Return the [X, Y] coordinate for the center point of the cell that contains the specified text.  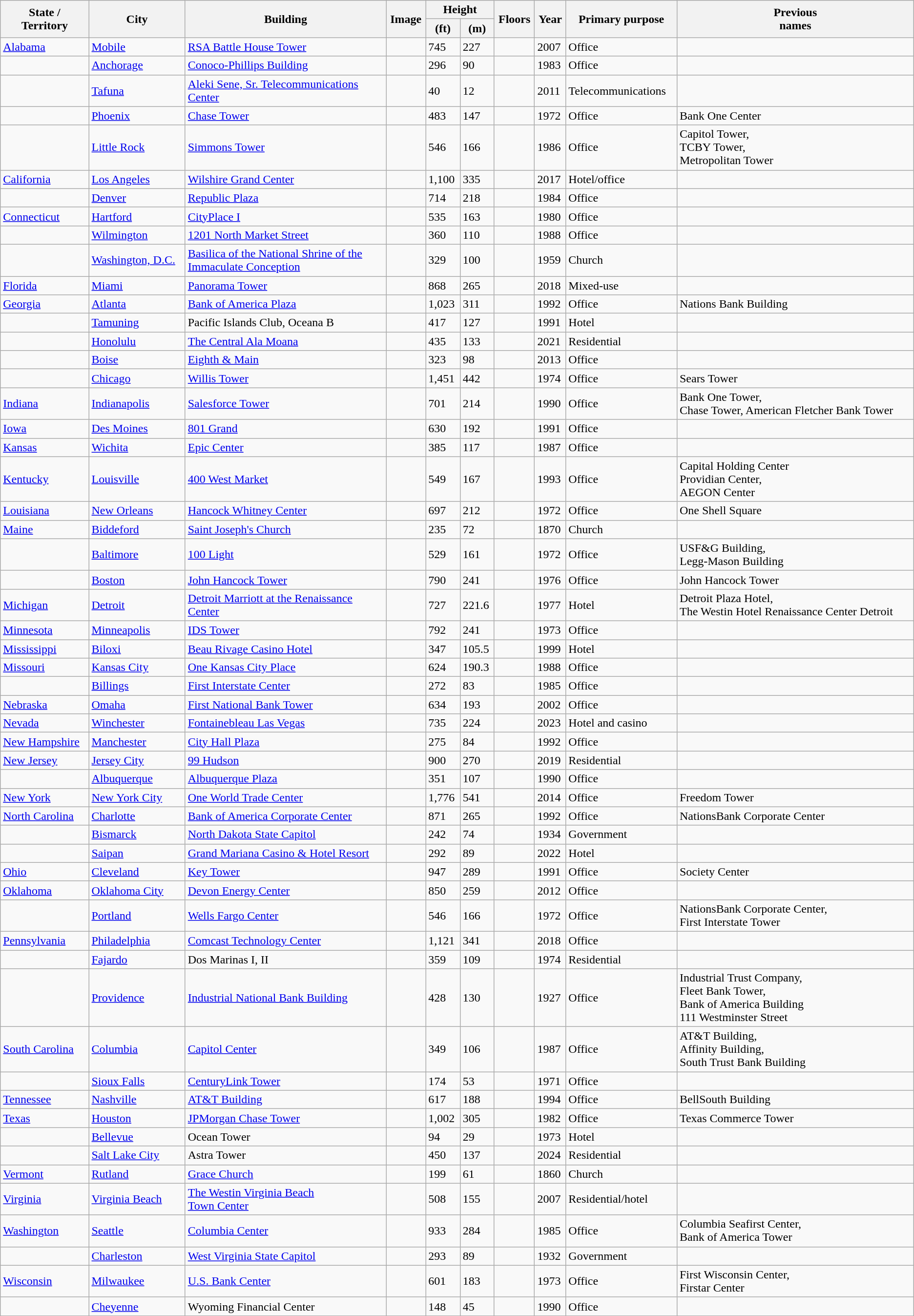
1994 [550, 1100]
Bank One Center [795, 116]
624 [443, 668]
272 [443, 686]
1870 [550, 529]
529 [443, 555]
1999 [550, 649]
701 [443, 403]
USF&G Building,Legg-Mason Building [795, 555]
Kansas [45, 447]
Year [550, 19]
Key Tower [285, 872]
Columbia [137, 1049]
Rutland [137, 1174]
Wilmington [137, 235]
270 [477, 760]
61 [477, 1174]
871 [443, 816]
341 [477, 940]
Georgia [45, 304]
Biloxi [137, 649]
790 [443, 580]
Mobile [137, 47]
735 [443, 723]
155 [477, 1199]
Fontainebleau Las Vegas [285, 723]
617 [443, 1100]
Des Moines [137, 429]
450 [443, 1155]
Panorama Tower [285, 286]
Bismarck [137, 835]
Little Rock [137, 147]
Columbia Seafirst Center,Bank of America Tower [795, 1231]
359 [443, 960]
1980 [550, 216]
2023 [550, 723]
Indiana [45, 403]
New Jersey [45, 760]
Industrial Trust Company,Fleet Bank Tower,Bank of America Building111 Westminster Street [795, 998]
110 [477, 235]
Bellevue [137, 1137]
Tafuna [137, 91]
Pacific Islands Club, Oceana B [285, 323]
1983 [550, 65]
Milwaukee [137, 1281]
12 [477, 91]
Maine [45, 529]
Ohio [45, 872]
1993 [550, 479]
Miami [137, 286]
Billings [137, 686]
2013 [550, 360]
72 [477, 529]
North Carolina [45, 816]
The Westin Virginia BeachTown Center [285, 1199]
Conoco-Phillips Building [285, 65]
Wyoming Financial Center [285, 1306]
South Carolina [45, 1049]
442 [477, 378]
1986 [550, 147]
NationsBank Corporate Center,First Interstate Tower [795, 915]
259 [477, 890]
First Interstate Center [285, 686]
Mixed-use [622, 286]
Wisconsin [45, 1281]
Previousnames [795, 19]
Pennsylvania [45, 940]
1,776 [443, 797]
Atlanta [137, 304]
Wilshire Grand Center [285, 179]
Capitol Tower,TCBY Tower,Metropolitan Tower [795, 147]
Hartford [137, 216]
Wichita [137, 447]
199 [443, 1174]
Bank of America Corporate Center [285, 816]
Astra Tower [285, 1155]
174 [443, 1081]
New Orleans [137, 511]
2014 [550, 797]
293 [443, 1256]
Houston [137, 1118]
1927 [550, 998]
Aleki Sene, Sr. Telecommunications Center [285, 91]
Texas [45, 1118]
Cheyenne [137, 1306]
Winchester [137, 723]
697 [443, 511]
167 [477, 479]
385 [443, 447]
98 [477, 360]
Society Center [795, 872]
Image [406, 19]
One World Trade Center [285, 797]
727 [443, 605]
2002 [550, 705]
Washington, D.C. [137, 260]
Vermont [45, 1174]
483 [443, 116]
Virginia Beach [137, 1199]
40 [443, 91]
Kansas City [137, 668]
212 [477, 511]
Virginia [45, 1199]
Dos Marinas I, II [285, 960]
947 [443, 872]
99 Hudson [285, 760]
109 [477, 960]
1971 [550, 1081]
351 [443, 779]
North Dakota State Capitol [285, 835]
Basilica of the National Shrine of the Immaculate Conception [285, 260]
Freedom Tower [795, 797]
Detroit [137, 605]
Phoenix [137, 116]
Columbia Center [285, 1231]
2022 [550, 853]
U.S. Bank Center [285, 1281]
1959 [550, 260]
Mississippi [45, 649]
Hancock Whitney Center [285, 511]
Sioux Falls [137, 1081]
192 [477, 429]
Jersey City [137, 760]
Detroit Marriott at the Renaissance Center [285, 605]
130 [477, 998]
Minnesota [45, 630]
218 [477, 198]
360 [443, 235]
Honolulu [137, 341]
Sears Tower [795, 378]
Willis Tower [285, 378]
137 [477, 1155]
188 [477, 1100]
1932 [550, 1256]
BellSouth Building [795, 1100]
335 [477, 179]
Indianapolis [137, 403]
Telecommunications [622, 91]
Oklahoma [45, 890]
City Hall Plaza [285, 742]
Alabama [45, 47]
One Shell Square [795, 511]
Charleston [137, 1256]
29 [477, 1137]
549 [443, 479]
JPMorgan Chase Tower [285, 1118]
The Central Ala Moana [285, 341]
New York [45, 797]
West Virginia State Capitol [285, 1256]
Height [460, 10]
Portland [137, 915]
RSA Battle House Tower [285, 47]
105.5 [477, 649]
Chicago [137, 378]
541 [477, 797]
CenturyLink Tower [285, 1081]
714 [443, 198]
Grand Mariana Casino & Hotel Resort [285, 853]
347 [443, 649]
Hotel/office [622, 179]
1,100 [443, 179]
745 [443, 47]
329 [443, 260]
275 [443, 742]
1,002 [443, 1118]
1984 [550, 198]
Los Angeles [137, 179]
Simmons Tower [285, 147]
Albuquerque Plaza [285, 779]
New York City [137, 797]
Biddeford [137, 529]
801 Grand [285, 429]
IDS Tower [285, 630]
Providence [137, 998]
242 [443, 835]
224 [477, 723]
508 [443, 1199]
Hotel and casino [622, 723]
100 [477, 260]
Wells Fargo Center [285, 915]
Boston [137, 580]
Tennessee [45, 1100]
(ft) [443, 28]
296 [443, 65]
(m) [477, 28]
535 [443, 216]
Albuquerque [137, 779]
133 [477, 341]
Building [285, 19]
Detroit Plaza Hotel,The Westin Hotel Renaissance Center Detroit [795, 605]
Comcast Technology Center [285, 940]
94 [443, 1137]
NationsBank Corporate Center [795, 816]
New Hampshire [45, 742]
1201 North Market Street [285, 235]
289 [477, 872]
850 [443, 890]
227 [477, 47]
84 [477, 742]
933 [443, 1231]
Nations Bank Building [795, 304]
100 Light [285, 555]
190.3 [477, 668]
148 [443, 1306]
163 [477, 216]
1982 [550, 1118]
Industrial National Bank Building [285, 998]
California [45, 179]
349 [443, 1049]
292 [443, 853]
Nebraska [45, 705]
Tamuning [137, 323]
305 [477, 1118]
Manchester [137, 742]
Chase Tower [285, 116]
601 [443, 1281]
Boise [137, 360]
Republic Plaza [285, 198]
Michigan [45, 605]
Baltimore [137, 555]
2019 [550, 760]
428 [443, 998]
435 [443, 341]
First Wisconsin Center,Firstar Center [795, 1281]
Salesforce Tower [285, 403]
90 [477, 65]
417 [443, 323]
Epic Center [285, 447]
One Kansas City Place [285, 668]
Charlotte [137, 816]
868 [443, 286]
First National Bank Tower [285, 705]
1,121 [443, 940]
Omaha [137, 705]
900 [443, 760]
311 [477, 304]
Grace Church [285, 1174]
117 [477, 447]
Louisville [137, 479]
74 [477, 835]
Missouri [45, 668]
792 [443, 630]
183 [477, 1281]
AT&T Building,Affinity Building,South Trust Bank Building [795, 1049]
City [137, 19]
Denver [137, 198]
State /Territory [45, 19]
1860 [550, 1174]
Capital Holding CenterProvidian Center,AEGON Center [795, 479]
Cleveland [137, 872]
Philadelphia [137, 940]
1976 [550, 580]
634 [443, 705]
161 [477, 555]
221.6 [477, 605]
Connecticut [45, 216]
214 [477, 403]
Anchorage [137, 65]
Louisiana [45, 511]
Residential/hotel [622, 1199]
Ocean Tower [285, 1137]
2021 [550, 341]
Bank of America Plaza [285, 304]
235 [443, 529]
Saint Joseph's Church [285, 529]
2017 [550, 179]
Texas Commerce Tower [795, 1118]
Seattle [137, 1231]
Kentucky [45, 479]
83 [477, 686]
1,023 [443, 304]
Floors [515, 19]
1977 [550, 605]
53 [477, 1081]
630 [443, 429]
Iowa [45, 429]
284 [477, 1231]
AT&T Building [285, 1100]
106 [477, 1049]
2024 [550, 1155]
2012 [550, 890]
Oklahoma City [137, 890]
Nevada [45, 723]
Eighth & Main [285, 360]
Florida [45, 286]
Washington [45, 1231]
1,451 [443, 378]
193 [477, 705]
45 [477, 1306]
Beau Rivage Casino Hotel [285, 649]
CityPlace I [285, 216]
323 [443, 360]
Primary purpose [622, 19]
127 [477, 323]
Nashville [137, 1100]
400 West Market [285, 479]
2011 [550, 91]
Devon Energy Center [285, 890]
Fajardo [137, 960]
Capitol Center [285, 1049]
Minneapolis [137, 630]
Saipan [137, 853]
Bank One Tower,Chase Tower, American Fletcher Bank Tower [795, 403]
107 [477, 779]
1934 [550, 835]
147 [477, 116]
Salt Lake City [137, 1155]
